Extract the (x, y) coordinate from the center of the cell holding the provided text.  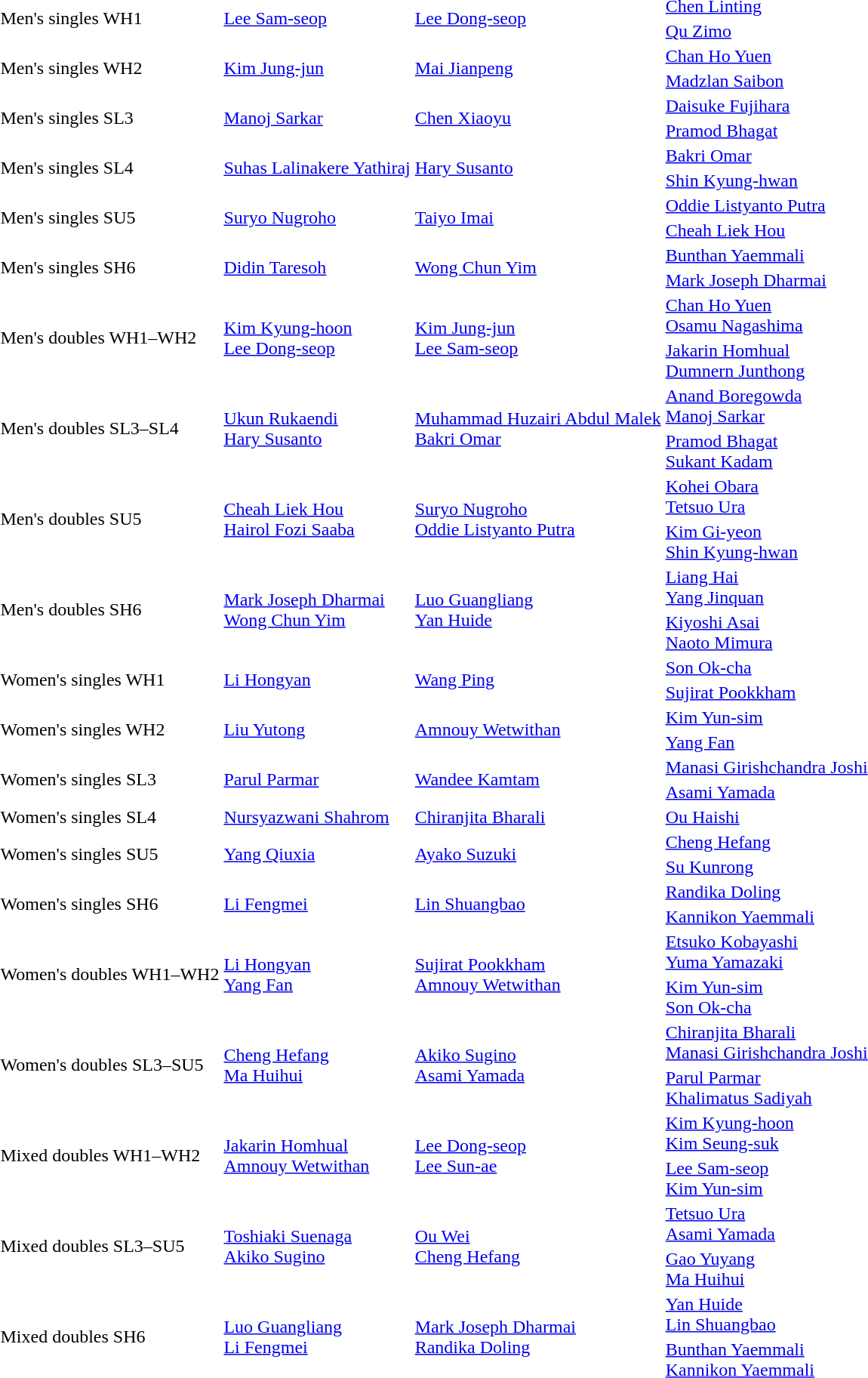
Ukun Rukaendi Hary Susanto (317, 429)
Hary Susanto (537, 168)
Nursyazwani Shahrom (317, 817)
Suhas Lalinakere Yathiraj (317, 168)
Suryo Nugroho (317, 217)
Ou Wei Cheng Hefang (537, 1246)
Lee Dong-seop Lee Sun-ae (537, 1155)
Mai Jianpeng (537, 68)
Chiranjita Bharali (537, 817)
Sujirat Pookkham Amnouy Wetwithan (537, 974)
Ayako Suzuki (537, 855)
Chen Xiaoyu (537, 118)
Wandee Kamtam (537, 779)
Yang Qiuxia (317, 855)
Wang Ping (537, 680)
Li Hongyan (317, 680)
Didin Taresoh (317, 267)
Kim Kyung-hoon Lee Dong-seop (317, 338)
Manoj Sarkar (317, 118)
Wong Chun Yim (537, 267)
Jakarin Homhual Amnouy Wetwithan (317, 1155)
Liu Yutong (317, 729)
Li Hongyan Yang Fan (317, 974)
Kim Jung-jun (317, 68)
Cheah Liek Hou Hairol Fozi Saaba (317, 519)
Suryo Nugroho Oddie Listyanto Putra (537, 519)
Muhammad Huzairi Abdul Malek Bakri Omar (537, 429)
Parul Parmar (317, 779)
Mark Joseph Dharmai Wong Chun Yim (317, 610)
Luo Guangliang Yan Huide (537, 610)
Akiko Sugino Asami Yamada (537, 1065)
Lin Shuangbao (537, 905)
Li Fengmei (317, 905)
Taiyo Imai (537, 217)
Kim Jung-jun Lee Sam-seop (537, 338)
Cheng Hefang Ma Huihui (317, 1065)
Toshiaki Suenaga Akiko Sugino (317, 1246)
Amnouy Wetwithan (537, 729)
